For the text-containing cell, return its midpoint in [x, y] coordinate format. 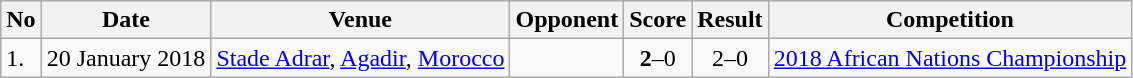
Venue [360, 20]
1. [21, 58]
2018 African Nations Championship [950, 58]
20 January 2018 [126, 58]
Stade Adrar, Agadir, Morocco [360, 58]
Competition [950, 20]
Date [126, 20]
Opponent [567, 20]
Score [658, 20]
No [21, 20]
Result [730, 20]
